Pinpoint the cell where the given text exists, returning its (x, y) midpoint coordinate. 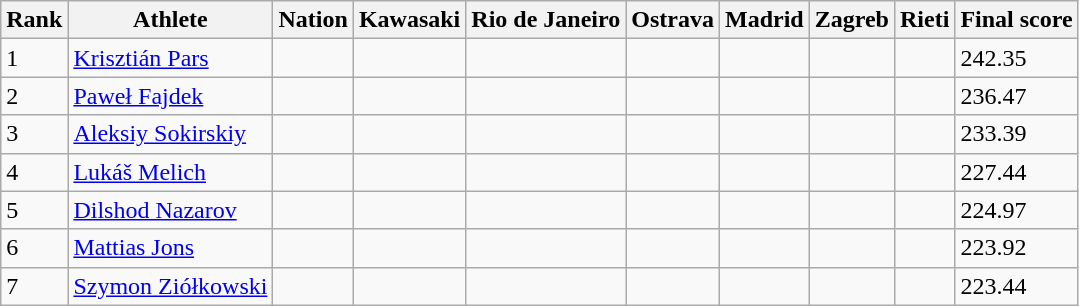
Rio de Janeiro (546, 20)
4 (34, 172)
Krisztián Pars (170, 58)
236.47 (1016, 96)
6 (34, 248)
Kawasaki (409, 20)
Aleksiy Sokirskiy (170, 134)
Paweł Fajdek (170, 96)
Final score (1016, 20)
Rieti (924, 20)
Lukáš Melich (170, 172)
Madrid (764, 20)
224.97 (1016, 210)
223.92 (1016, 248)
Mattias Jons (170, 248)
233.39 (1016, 134)
Athlete (170, 20)
Rank (34, 20)
7 (34, 286)
Dilshod Nazarov (170, 210)
3 (34, 134)
Ostrava (673, 20)
242.35 (1016, 58)
Szymon Ziółkowski (170, 286)
1 (34, 58)
5 (34, 210)
Zagreb (852, 20)
223.44 (1016, 286)
227.44 (1016, 172)
2 (34, 96)
Nation (313, 20)
